Capture the cell that displays the provided text and extract its (X, Y) central coordinate. 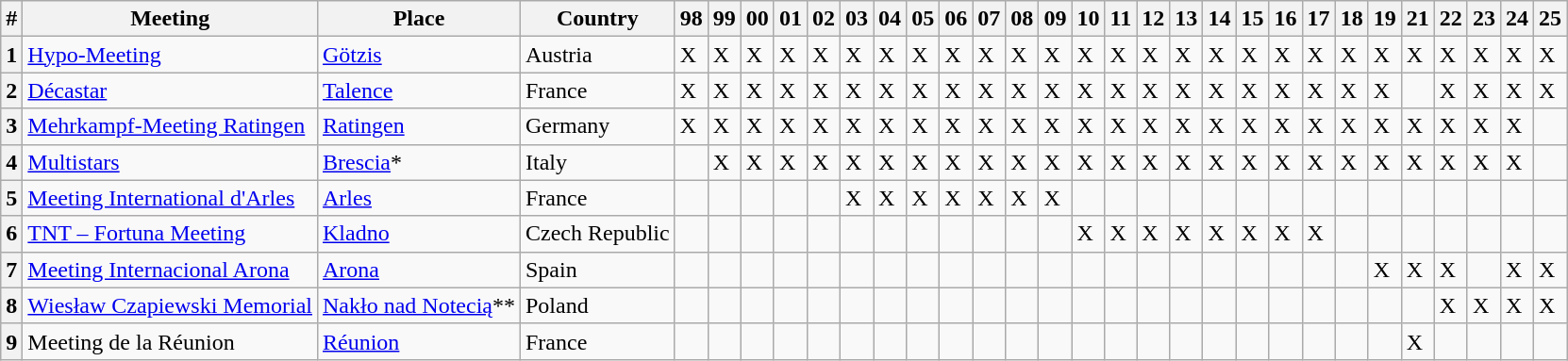
9 (11, 341)
23 (1483, 19)
Nakło nad Notecią** (419, 305)
04 (891, 19)
19 (1385, 19)
3 (11, 126)
98 (691, 19)
Meeting Internacional Arona (170, 270)
2 (11, 90)
02 (823, 19)
21 (1417, 19)
Poland (597, 305)
16 (1285, 19)
Spain (597, 270)
Place (419, 19)
Décastar (170, 90)
Arles (419, 198)
Germany (597, 126)
25 (1549, 19)
24 (1517, 19)
08 (1023, 19)
13 (1187, 19)
Réunion (419, 341)
12 (1153, 19)
07 (989, 19)
09 (1055, 19)
Italy (597, 162)
4 (11, 162)
01 (791, 19)
Talence (419, 90)
15 (1253, 19)
Czech Republic (597, 234)
03 (857, 19)
Austria (597, 55)
5 (11, 198)
1 (11, 55)
TNT – Fortuna Meeting (170, 234)
Ratingen (419, 126)
7 (11, 270)
8 (11, 305)
06 (957, 19)
# (11, 19)
Wiesław Czapiewski Memorial (170, 305)
6 (11, 234)
18 (1351, 19)
99 (725, 19)
Götzis (419, 55)
17 (1319, 19)
00 (757, 19)
Multistars (170, 162)
Country (597, 19)
11 (1121, 19)
Arona (419, 270)
Kladno (419, 234)
05 (923, 19)
Meeting de la Réunion (170, 341)
Mehrkampf-Meeting Ratingen (170, 126)
Hypo-Meeting (170, 55)
Meeting (170, 19)
Brescia* (419, 162)
22 (1451, 19)
10 (1089, 19)
Meeting International d'Arles (170, 198)
14 (1219, 19)
